Provide the [x, y] coordinate of the cell's center where the given text is located.  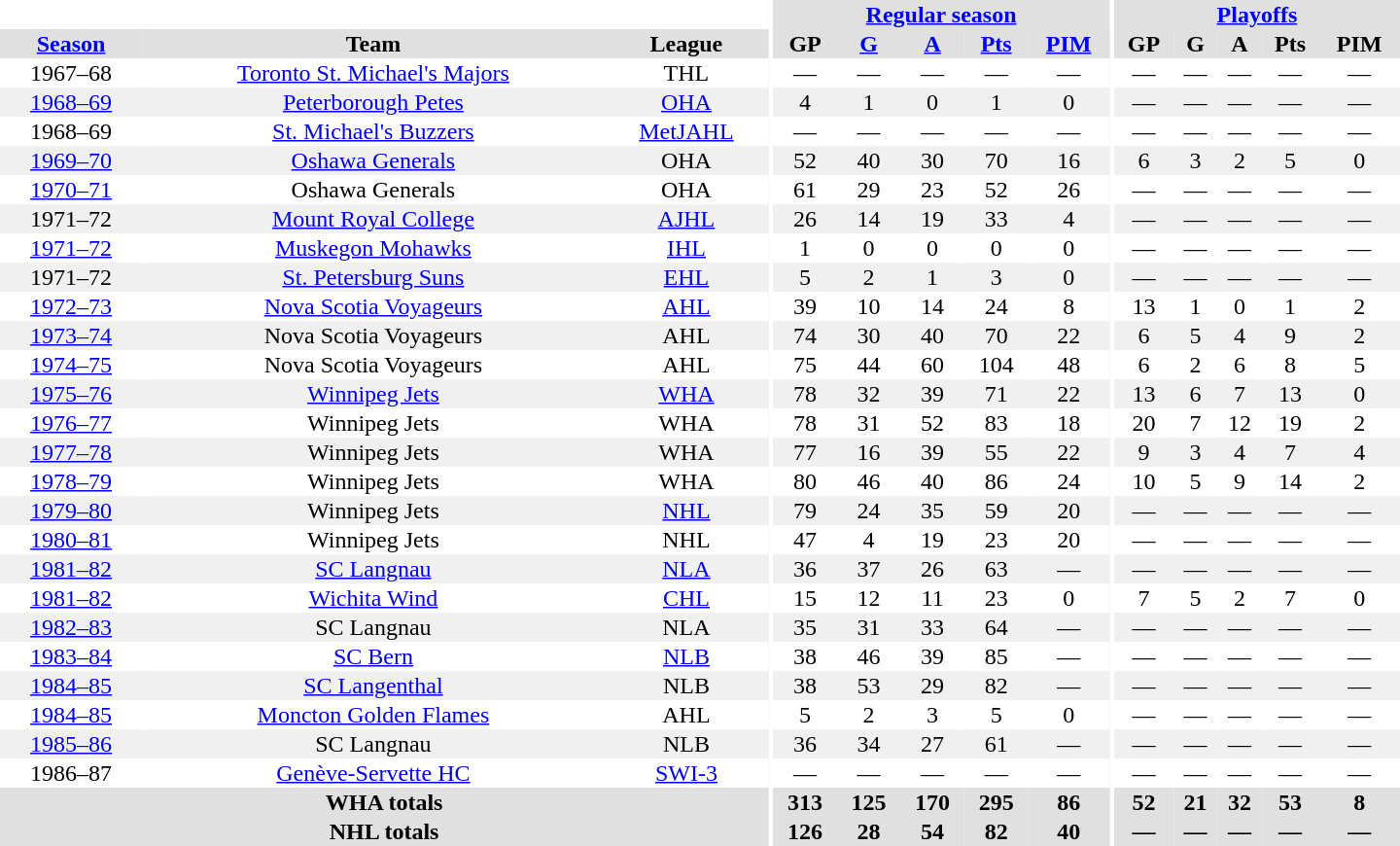
1973–74 [71, 335]
83 [997, 423]
60 [932, 365]
Muskegon Mohawks [373, 248]
1978–79 [71, 481]
63 [997, 569]
1970–71 [71, 190]
34 [869, 744]
AJHL [686, 219]
THL [686, 73]
125 [869, 802]
104 [997, 365]
21 [1196, 802]
126 [805, 831]
League [686, 44]
Toronto St. Michael's Majors [373, 73]
Peterborough Petes [373, 102]
28 [869, 831]
1979–80 [71, 511]
Moncton Golden Flames [373, 715]
71 [997, 394]
Regular season [941, 15]
Playoffs [1257, 15]
St. Petersburg Suns [373, 277]
295 [997, 802]
59 [997, 511]
1986–87 [71, 773]
1967–68 [71, 73]
Mount Royal College [373, 219]
18 [1067, 423]
1983–84 [71, 656]
75 [805, 365]
313 [805, 802]
SC Langenthal [373, 686]
EHL [686, 277]
64 [997, 627]
47 [805, 540]
48 [1067, 365]
27 [932, 744]
MetJAHL [686, 131]
1972–73 [71, 306]
WHA totals [384, 802]
Wichita Wind [373, 598]
74 [805, 335]
Genève-Servette HC [373, 773]
1977–78 [71, 452]
170 [932, 802]
1969–70 [71, 160]
NHL totals [384, 831]
79 [805, 511]
37 [869, 569]
55 [997, 452]
44 [869, 365]
SC Bern [373, 656]
1975–76 [71, 394]
Team [373, 44]
77 [805, 452]
80 [805, 481]
SWI-3 [686, 773]
St. Michael's Buzzers [373, 131]
Season [71, 44]
IHL [686, 248]
15 [805, 598]
1982–83 [71, 627]
1980–81 [71, 540]
1976–77 [71, 423]
54 [932, 831]
CHL [686, 598]
85 [997, 656]
1985–86 [71, 744]
11 [932, 598]
1974–75 [71, 365]
